Return the [X, Y] coordinate for the center point of the cell that contains the specified text.  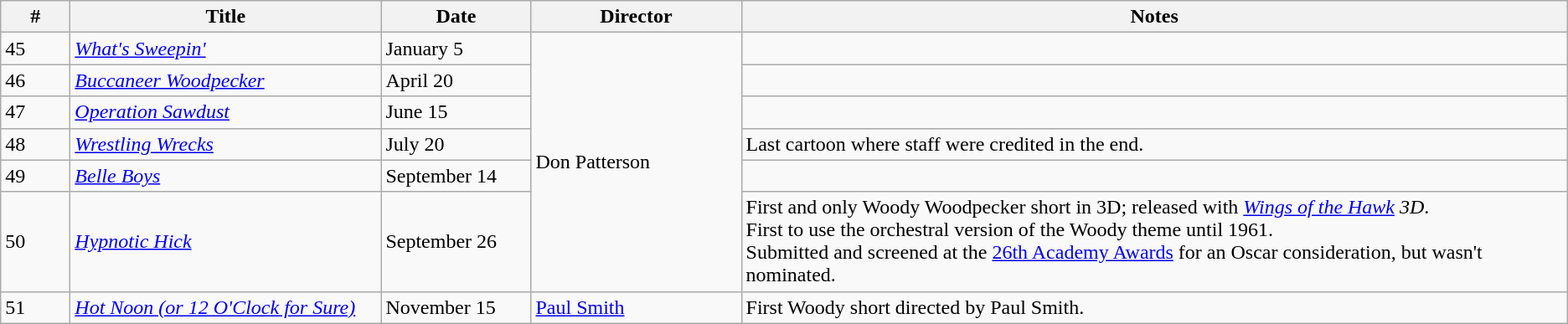
# [35, 17]
48 [35, 144]
46 [35, 80]
Director [637, 17]
Notes [1154, 17]
Last cartoon where staff were credited in the end. [1154, 144]
50 [35, 241]
First Woody short directed by Paul Smith. [1154, 307]
What's Sweepin' [226, 49]
April 20 [456, 80]
Title [226, 17]
Buccaneer Woodpecker [226, 80]
Hypnotic Hick [226, 241]
Date [456, 17]
45 [35, 49]
September 14 [456, 176]
September 26 [456, 241]
47 [35, 112]
Belle Boys [226, 176]
Don Patterson [637, 162]
51 [35, 307]
49 [35, 176]
January 5 [456, 49]
July 20 [456, 144]
November 15 [456, 307]
Operation Sawdust [226, 112]
June 15 [456, 112]
Wrestling Wrecks [226, 144]
Paul Smith [637, 307]
Hot Noon (or 12 O'Clock for Sure) [226, 307]
